Identify which cell holds the provided text, then report its [X, Y] central coordinate. 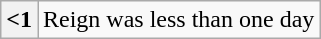
<1 [20, 20]
Reign was less than one day [179, 20]
